For the text-containing cell, return its midpoint in (X, Y) coordinate format. 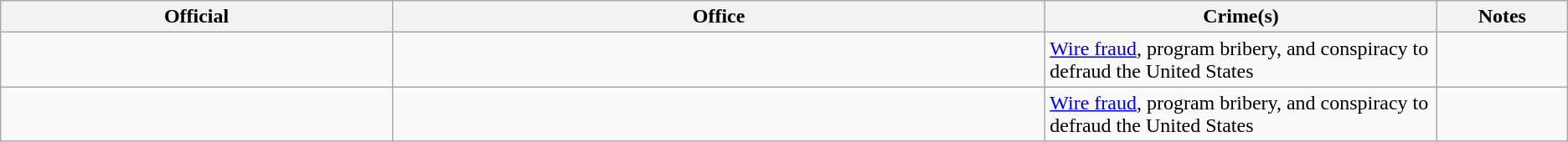
Crime(s) (1241, 17)
Official (197, 17)
Notes (1502, 17)
Office (719, 17)
